Provide the [x, y] coordinate of the cell's center where the given text is located.  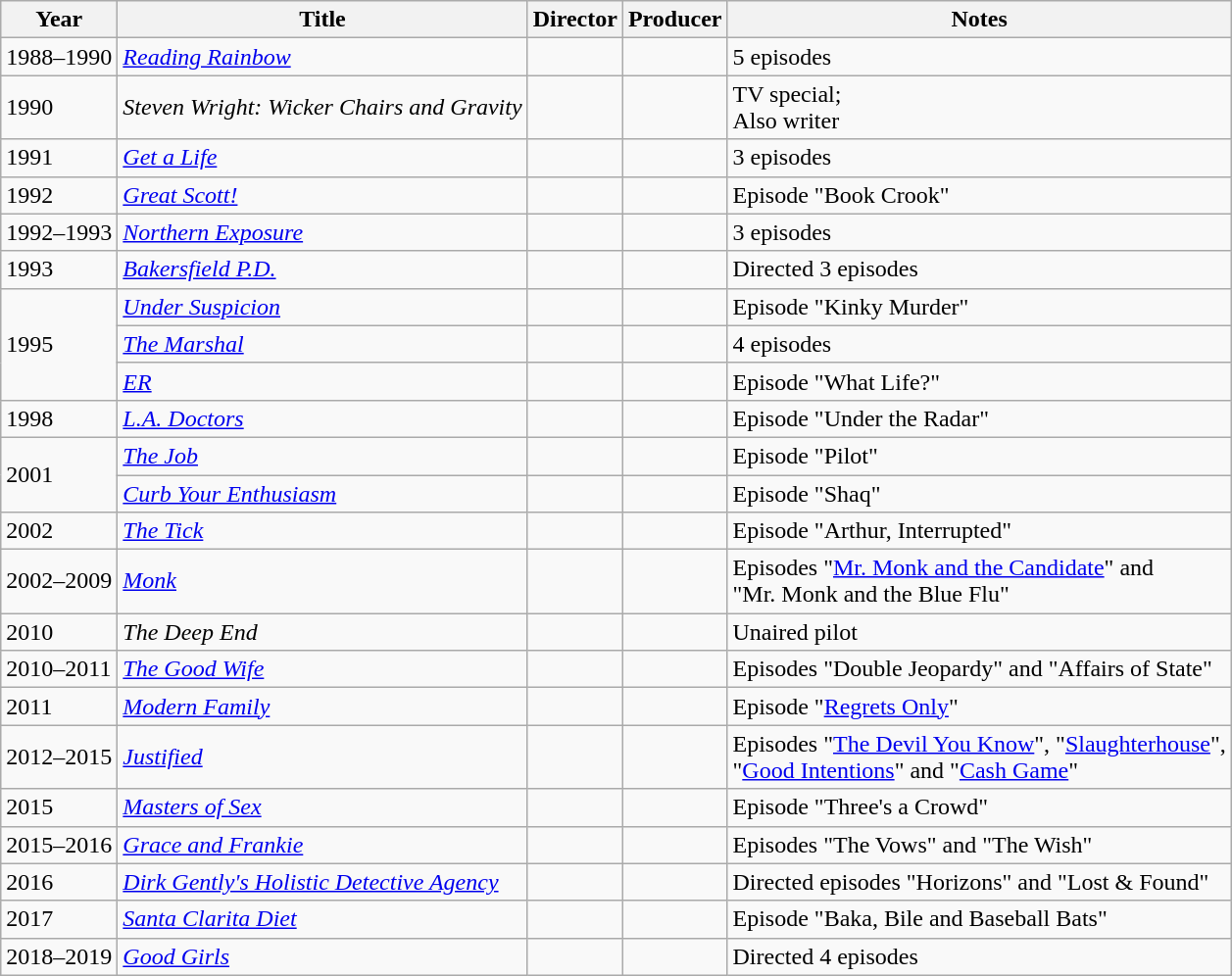
The Deep End [322, 632]
L.A. Doctors [322, 418]
Get a Life [322, 158]
Episode "Regrets Only" [979, 707]
Dirk Gently's Holistic Detective Agency [322, 882]
Episodes "The Devil You Know", "Slaughterhouse", "Good Intentions" and "Cash Game" [979, 756]
The Marshal [322, 344]
2010–2011 [59, 669]
Santa Clarita Diet [322, 919]
Justified [322, 756]
Episode "Shaq" [979, 493]
Directed 4 episodes [979, 956]
Episodes "The Vows" and "The Wish" [979, 845]
Reading Rainbow [322, 57]
Director [574, 20]
2015–2016 [59, 845]
2002–2009 [59, 582]
1992 [59, 195]
2017 [59, 919]
The Tick [322, 531]
Year [59, 20]
1992–1993 [59, 232]
Under Suspicion [322, 307]
Episode "Pilot" [979, 456]
1993 [59, 269]
Episode "Book Crook" [979, 195]
Episodes "Double Jeopardy" and "Affairs of State" [979, 669]
ER [322, 381]
The Job [322, 456]
5 episodes [979, 57]
Episode "Kinky Murder" [979, 307]
2018–2019 [59, 956]
Episode "What Life?" [979, 381]
1990 [59, 108]
Directed episodes "Horizons" and "Lost & Found" [979, 882]
2001 [59, 474]
2011 [59, 707]
Bakersfield P.D. [322, 269]
Episode "Arthur, Interrupted" [979, 531]
Grace and Frankie [322, 845]
Directed 3 episodes [979, 269]
1995 [59, 344]
Monk [322, 582]
1998 [59, 418]
Unaired pilot [979, 632]
Notes [979, 20]
1991 [59, 158]
2012–2015 [59, 756]
Great Scott! [322, 195]
Masters of Sex [322, 807]
Modern Family [322, 707]
Good Girls [322, 956]
2002 [59, 531]
Episode "Baka, Bile and Baseball Bats" [979, 919]
2010 [59, 632]
TV special;Also writer [979, 108]
2016 [59, 882]
4 episodes [979, 344]
Episode "Three's a Crowd" [979, 807]
Episode "Under the Radar" [979, 418]
Title [322, 20]
2015 [59, 807]
The Good Wife [322, 669]
Steven Wright: Wicker Chairs and Gravity [322, 108]
Northern Exposure [322, 232]
1988–1990 [59, 57]
Producer [674, 20]
Episodes "Mr. Monk and the Candidate" and"Mr. Monk and the Blue Flu" [979, 582]
Curb Your Enthusiasm [322, 493]
